Return [X, Y] of the center of cell containing provided text 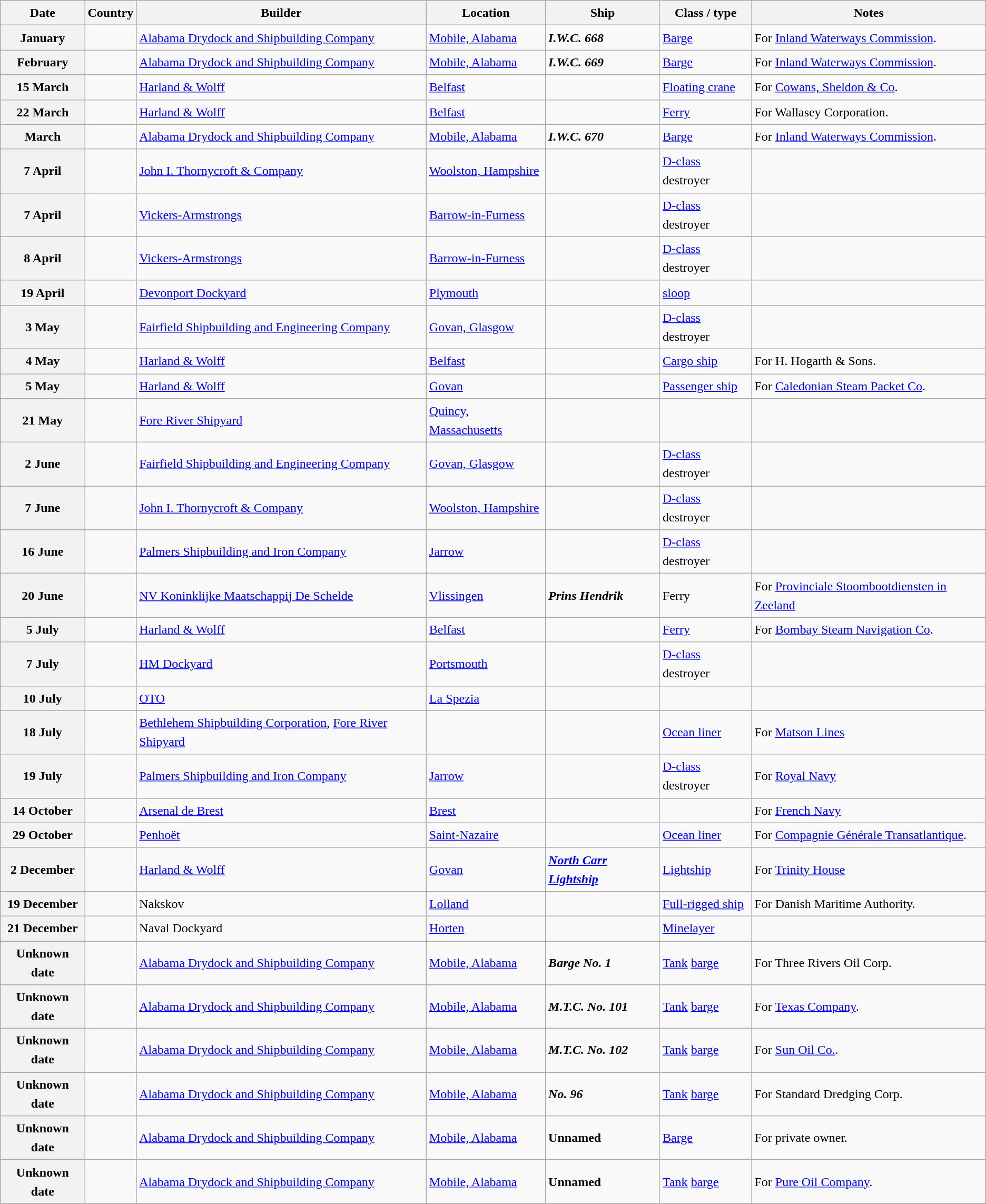
2 June [43, 465]
Fore River Shipyard [281, 420]
21 December [43, 928]
For Caledonian Steam Packet Co. [869, 387]
NV Koninklijke Maatschappij De Schelde [281, 595]
For Trinity House [869, 869]
19 December [43, 904]
Lightship [705, 869]
16 June [43, 552]
Brest [486, 810]
I.W.C. 668 [603, 38]
I.W.C. 670 [603, 137]
No. 96 [603, 1094]
Cargo ship [705, 361]
North Carr Lightship [603, 869]
Floating crane [705, 87]
Builder [281, 13]
Class / type [705, 13]
For Compagnie Générale Transatlantique. [869, 835]
2 December [43, 869]
For Royal Navy [869, 776]
M.T.C. No. 102 [603, 1050]
Penhoët [281, 835]
Minelayer [705, 928]
I.W.C. 669 [603, 62]
5 May [43, 387]
For Bombay Steam Navigation Co. [869, 630]
For Wallasey Corporation. [869, 112]
For Pure Oil Company. [869, 1182]
Arsenal de Brest [281, 810]
Quincy, Massachusetts [486, 420]
Date [43, 13]
For Three Rivers Oil Corp. [869, 963]
For Provinciale Stoombootdiensten in Zeeland [869, 595]
Plymouth [486, 293]
Notes [869, 13]
February [43, 62]
For H. Hogarth & Sons. [869, 361]
January [43, 38]
Horten [486, 928]
sloop [705, 293]
7 June [43, 508]
Prins Hendrik [603, 595]
For Danish Maritime Authority. [869, 904]
M.T.C. No. 101 [603, 1007]
29 October [43, 835]
8 April [43, 258]
Vlissingen [486, 595]
Full-rigged ship [705, 904]
5 July [43, 630]
21 May [43, 420]
HM Dockyard [281, 664]
For Texas Company. [869, 1007]
For private owner. [869, 1138]
3 May [43, 327]
Location [486, 13]
Ship [603, 13]
For Cowans, Sheldon & Co. [869, 87]
18 July [43, 732]
Naval Dockyard [281, 928]
4 May [43, 361]
Passenger ship [705, 387]
For Matson Lines [869, 732]
20 June [43, 595]
15 March [43, 87]
19 July [43, 776]
Barge No. 1 [603, 963]
7 July [43, 664]
La Spezia [486, 698]
Bethlehem Shipbuilding Corporation, Fore River Shipyard [281, 732]
For French Navy [869, 810]
10 July [43, 698]
19 April [43, 293]
Devonport Dockyard [281, 293]
Lolland [486, 904]
Nakskov [281, 904]
For Standard Dredging Corp. [869, 1094]
Portsmouth [486, 664]
For Sun Oil Co.. [869, 1050]
March [43, 137]
Saint-Nazaire [486, 835]
OTO [281, 698]
22 March [43, 112]
14 October [43, 810]
Country [111, 13]
